Find where the given text appears and provide that cell's center as [X, Y] coordinate. 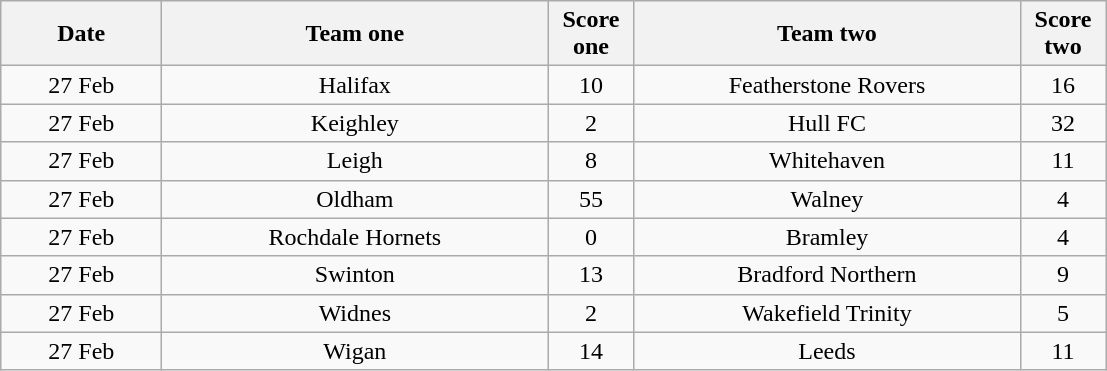
Whitehaven [827, 161]
Bradford Northern [827, 275]
Wigan [355, 351]
Score two [1063, 34]
5 [1063, 313]
Keighley [355, 123]
Bramley [827, 237]
32 [1063, 123]
Date [82, 34]
Leigh [355, 161]
Hull FC [827, 123]
13 [591, 275]
10 [591, 85]
Halifax [355, 85]
Score one [591, 34]
Featherstone Rovers [827, 85]
14 [591, 351]
Leeds [827, 351]
Wakefield Trinity [827, 313]
0 [591, 237]
8 [591, 161]
Team two [827, 34]
16 [1063, 85]
Rochdale Hornets [355, 237]
Team one [355, 34]
Walney [827, 199]
Swinton [355, 275]
9 [1063, 275]
Oldham [355, 199]
55 [591, 199]
Widnes [355, 313]
